Find where the given text appears and provide that cell's center as (x, y) coordinate. 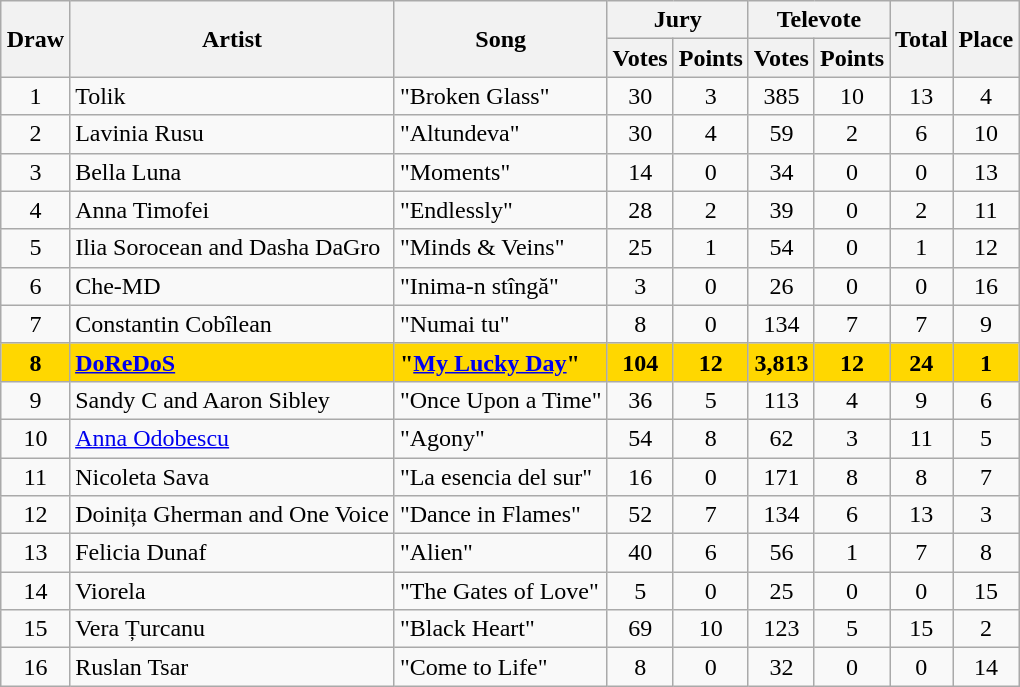
59 (781, 134)
"Black Heart" (500, 629)
Viorela (232, 591)
"My Lucky Day" (500, 362)
Total (922, 39)
56 (781, 553)
"Alien" (500, 553)
"Endlessly" (500, 210)
26 (781, 286)
"Moments" (500, 172)
62 (781, 438)
Lavinia Rusu (232, 134)
24 (922, 362)
Constantin Cobîlean (232, 324)
"Minds & Veins" (500, 248)
36 (640, 400)
32 (781, 667)
Televote (818, 20)
Tolik (232, 96)
Anna Timofei (232, 210)
Bella Luna (232, 172)
"Dance in Flames" (500, 515)
"Altundeva" (500, 134)
Vera Țurcanu (232, 629)
Jury (678, 20)
Anna Odobescu (232, 438)
113 (781, 400)
"Come to Life" (500, 667)
171 (781, 477)
39 (781, 210)
28 (640, 210)
3,813 (781, 362)
Draw (35, 39)
"Agony" (500, 438)
"Inima-n stîngă" (500, 286)
Che-MD (232, 286)
Sandy C and Aaron Sibley (232, 400)
385 (781, 96)
Ilia Sorocean and Dasha DaGro (232, 248)
Artist (232, 39)
Place (986, 39)
"Once Upon a Time" (500, 400)
123 (781, 629)
DoReDoS (232, 362)
"La esencia del sur" (500, 477)
Felicia Dunaf (232, 553)
"The Gates of Love" (500, 591)
34 (781, 172)
Doinița Gherman and One Voice (232, 515)
104 (640, 362)
"Broken Glass" (500, 96)
Ruslan Tsar (232, 667)
Nicoleta Sava (232, 477)
69 (640, 629)
"Numai tu" (500, 324)
40 (640, 553)
Song (500, 39)
52 (640, 515)
